Identify which cell holds the provided text, then report its (x, y) central coordinate. 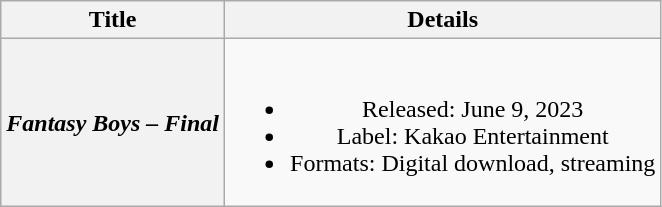
Released: June 9, 2023Label: Kakao EntertainmentFormats: Digital download, streaming (443, 122)
Title (113, 20)
Fantasy Boys – Final (113, 122)
Details (443, 20)
